Return the [x, y] coordinate for the center point of the cell that contains the specified text.  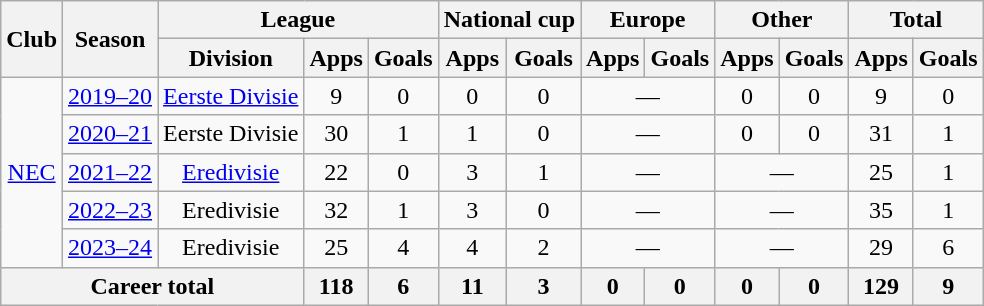
2019–20 [110, 96]
2021–22 [110, 172]
2020–21 [110, 134]
Total [916, 20]
118 [336, 286]
NEC [32, 172]
2 [544, 248]
30 [336, 134]
32 [336, 210]
Other [782, 20]
League [298, 20]
2023–24 [110, 248]
31 [881, 134]
National cup [509, 20]
Europe [648, 20]
22 [336, 172]
Division [231, 58]
2022–23 [110, 210]
Career total [152, 286]
129 [881, 286]
11 [472, 286]
Club [32, 39]
29 [881, 248]
Season [110, 39]
35 [881, 210]
